Identify which cell holds the provided text, then report its (X, Y) central coordinate. 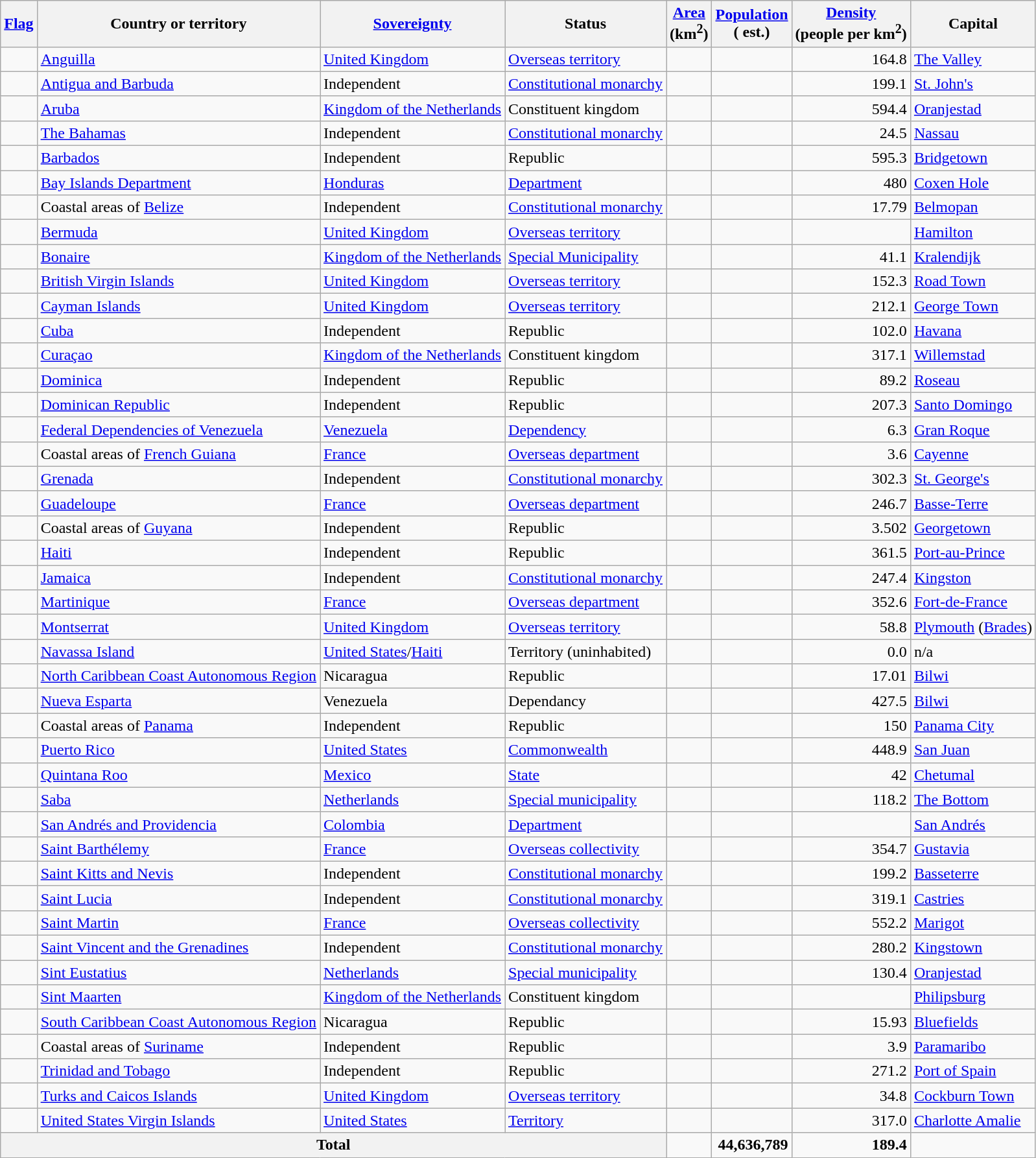
Castries (972, 898)
Belmopan (972, 207)
Bermuda (178, 232)
Basseterre (972, 873)
Bonaire (178, 257)
15.93 (851, 1022)
164.8 (851, 59)
State (586, 775)
Turks and Caicos Islands (178, 1096)
Kingston (972, 578)
San Andrés and Providencia (178, 824)
Bay Islands Department (178, 183)
George Town (972, 306)
Dependency (586, 429)
Quintana Roo (178, 775)
Trinidad and Tobago (178, 1071)
199.1 (851, 84)
89.2 (851, 380)
The Valley (972, 59)
207.3 (851, 405)
Cayenne (972, 454)
302.3 (851, 479)
Martinique (178, 602)
Cuba (178, 331)
Dominican Republic (178, 405)
Santo Domingo (972, 405)
Cayman Islands (178, 306)
0.0 (851, 652)
271.2 (851, 1071)
Territory (586, 1120)
17.79 (851, 207)
Grenada (178, 479)
Guadeloupe (178, 503)
42 (851, 775)
Status (586, 24)
Honduras (412, 183)
58.8 (851, 627)
480 (851, 183)
Saint Lucia (178, 898)
Federal Dependencies of Venezuela (178, 429)
594.4 (851, 108)
118.2 (851, 799)
Georgetown (972, 528)
361.5 (851, 553)
6.3 (851, 429)
Saint Martin (178, 923)
24.5 (851, 133)
Hamilton (972, 232)
San Andrés (972, 824)
Saint Barthélemy (178, 849)
Colombia (412, 824)
Capital (972, 24)
150 (851, 726)
Montserrat (178, 627)
Havana (972, 331)
247.4 (851, 578)
Panama City (972, 726)
3.9 (851, 1046)
Sint Eustatius (178, 973)
Coxen Hole (972, 183)
Bluefields (972, 1022)
Total (333, 1145)
34.8 (851, 1096)
n/a (972, 652)
Coastal areas of Belize (178, 207)
South Caribbean Coast Autonomous Region (178, 1022)
United States Virgin Islands (178, 1120)
North Caribbean Coast Autonomous Region (178, 676)
Density(people per km2) (851, 24)
152.3 (851, 281)
Road Town (972, 281)
Fort-de-France (972, 602)
552.2 (851, 923)
Anguilla (178, 59)
319.1 (851, 898)
St. John's (972, 84)
354.7 (851, 849)
The Bahamas (178, 133)
Willemstad (972, 355)
44,636,789 (752, 1145)
3.502 (851, 528)
Plymouth (Brades) (972, 627)
Bridgetown (972, 158)
Chetumal (972, 775)
Area(km2) (689, 24)
Kralendijk (972, 257)
Coastal areas of Guyana (178, 528)
Jamaica (178, 578)
3.6 (851, 454)
Port of Spain (972, 1071)
Saint Kitts and Nevis (178, 873)
Dominica (178, 380)
United States/Haiti (412, 652)
Charlotte Amalie (972, 1120)
41.1 (851, 257)
102.0 (851, 331)
Sint Maarten (178, 997)
Cockburn Town (972, 1096)
Special Municipality (586, 257)
Territory (uninhabited) (586, 652)
Coastal areas of French Guiana (178, 454)
Country or territory (178, 24)
Dependancy (586, 701)
280.2 (851, 948)
189.4 (851, 1145)
Mexico (412, 775)
Sovereignty (412, 24)
Saint Vincent and the Grenadines (178, 948)
Nassau (972, 133)
The Bottom (972, 799)
Haiti (178, 553)
317.1 (851, 355)
Navassa Island (178, 652)
Kingstown (972, 948)
Basse-Terre (972, 503)
427.5 (851, 701)
Antigua and Barbuda (178, 84)
Gustavia (972, 849)
Commonwealth (586, 750)
Flag (19, 24)
595.3 (851, 158)
17.01 (851, 676)
130.4 (851, 973)
Coastal areas of Panama (178, 726)
Port-au-Prince (972, 553)
Roseau (972, 380)
British Virgin Islands (178, 281)
246.7 (851, 503)
Gran Roque (972, 429)
Coastal areas of Suriname (178, 1046)
Marigot (972, 923)
Barbados (178, 158)
San Juan (972, 750)
Puerto Rico (178, 750)
St. George's (972, 479)
Paramaribo (972, 1046)
448.9 (851, 750)
352.6 (851, 602)
Nueva Esparta (178, 701)
Philipsburg (972, 997)
Population( est.) (752, 24)
Curaçao (178, 355)
199.2 (851, 873)
212.1 (851, 306)
Aruba (178, 108)
Saba (178, 799)
317.0 (851, 1120)
